Output the (X, Y) coordinate of the center of the cell containing the given text.  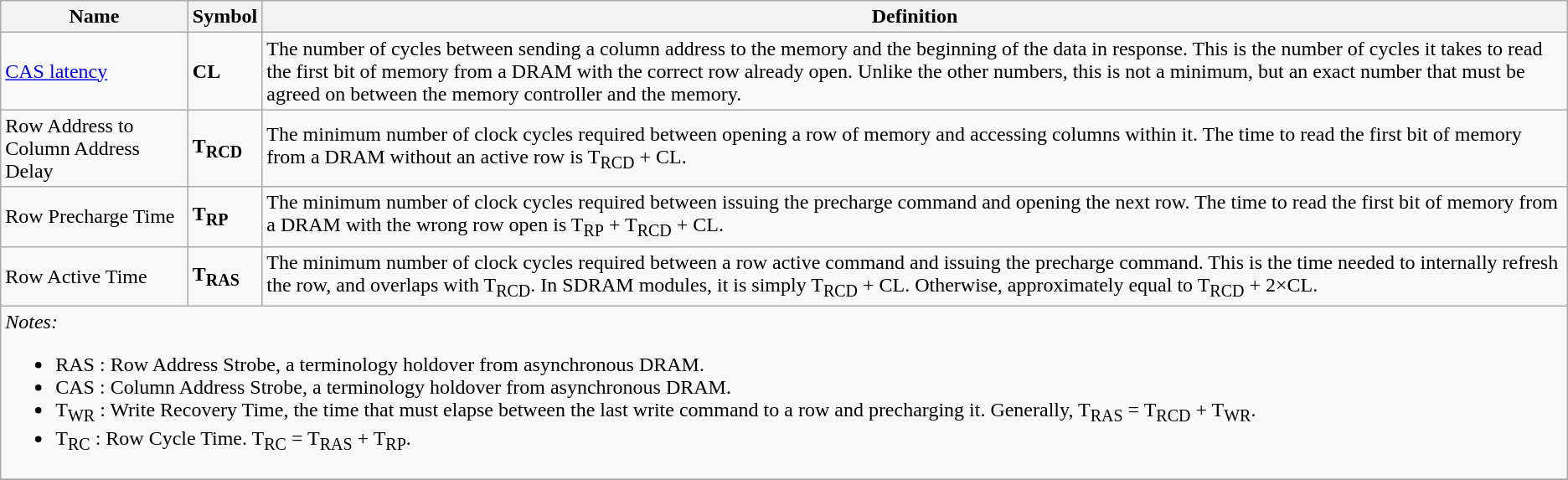
Row Active Time (95, 276)
CL (224, 71)
TRAS (224, 276)
CAS latency (95, 71)
Name (95, 17)
TRCD (224, 148)
Definition (915, 17)
TRP (224, 216)
Row Precharge Time (95, 216)
Row Address to Column Address Delay (95, 148)
Symbol (224, 17)
